Extract the (x, y) coordinate from the center of the cell holding the provided text.  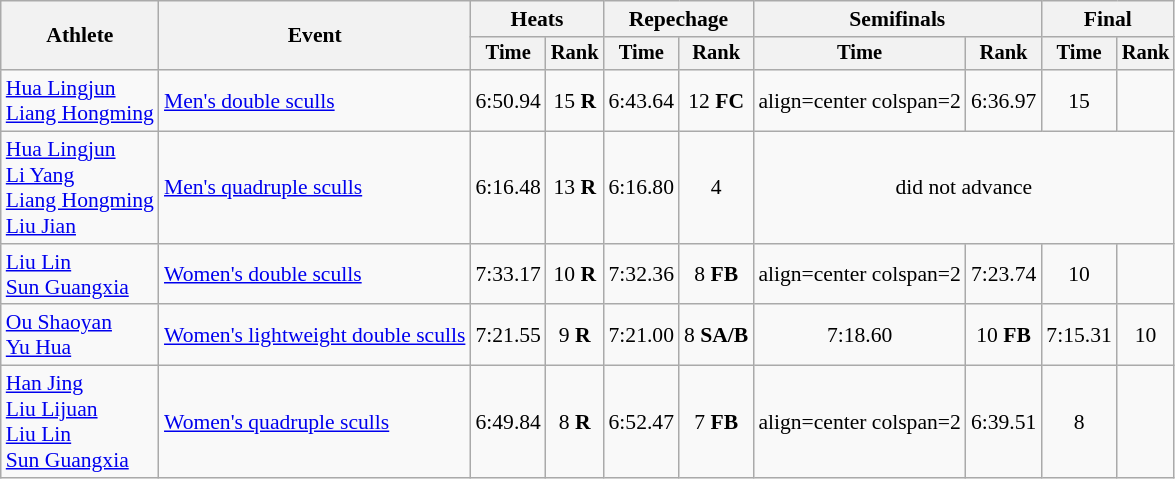
6:50.94 (508, 100)
7:33.17 (508, 274)
Athlete (80, 36)
Han Jing Liu Lijuan Liu Lin Sun Guangxia (80, 422)
4 (716, 188)
15 R (575, 100)
Women's quadruple sculls (314, 422)
8 (1078, 422)
12 FC (716, 100)
Men's double sculls (314, 100)
10 R (575, 274)
7:32.36 (642, 274)
did not advance (964, 188)
Liu Lin Sun Guangxia (80, 274)
7:21.55 (508, 336)
Hua Lingjun Li Yang Liang Hongming Liu Jian (80, 188)
Men's quadruple sculls (314, 188)
6:16.80 (642, 188)
Heats (536, 19)
6:49.84 (508, 422)
13 R (575, 188)
7 FB (716, 422)
Repechage (679, 19)
7:15.31 (1078, 336)
9 R (575, 336)
10 FB (1004, 336)
6:39.51 (1004, 422)
Women's double sculls (314, 274)
8 R (575, 422)
15 (1078, 100)
7:23.74 (1004, 274)
6:52.47 (642, 422)
6:43.64 (642, 100)
Ou Shaoyan Yu Hua (80, 336)
Event (314, 36)
Semifinals (897, 19)
7:21.00 (642, 336)
Final (1108, 19)
6:36.97 (1004, 100)
6:16.48 (508, 188)
8 FB (716, 274)
Hua Lingjun Liang Hongming (80, 100)
Women's lightweight double sculls (314, 336)
8 SA/B (716, 336)
7:18.60 (859, 336)
